From the cell containing the given text, extract its center point as (X, Y) coordinate. 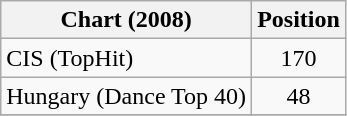
48 (299, 96)
CIS (TopHit) (126, 58)
Hungary (Dance Top 40) (126, 96)
Position (299, 20)
Chart (2008) (126, 20)
170 (299, 58)
